For the text-containing cell, return its midpoint in (x, y) coordinate format. 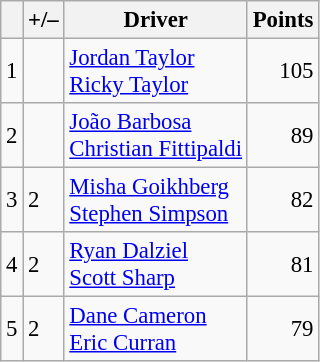
4 (12, 264)
Misha Goikhberg Stephen Simpson (156, 200)
Dane Cameron Eric Curran (156, 330)
Driver (156, 20)
Jordan Taylor Ricky Taylor (156, 72)
Ryan Dalziel Scott Sharp (156, 264)
+/– (44, 20)
82 (282, 200)
89 (282, 136)
1 (12, 72)
5 (12, 330)
79 (282, 330)
João Barbosa Christian Fittipaldi (156, 136)
105 (282, 72)
Points (282, 20)
81 (282, 264)
3 (12, 200)
